Scan for the cell matching the given text and deliver its [x, y] coordinate at center. 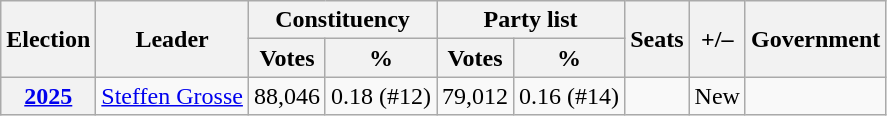
Party list [531, 20]
Leader [172, 39]
0.16 (#14) [570, 96]
Government [815, 39]
0.18 (#12) [380, 96]
Constituency [342, 20]
+/– [717, 39]
New [717, 96]
88,046 [286, 96]
79,012 [476, 96]
Steffen Grosse [172, 96]
Seats [657, 39]
2025 [48, 96]
Election [48, 39]
